Return (X, Y) of the center of cell containing provided text 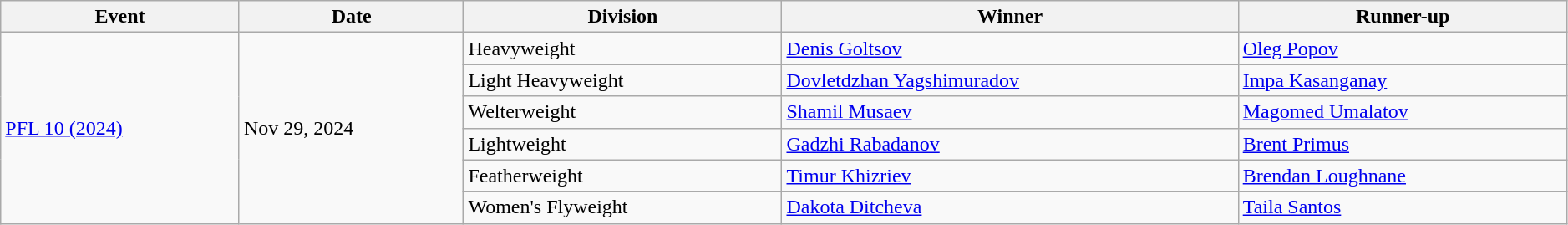
Event (120, 17)
Featherweight (623, 176)
Light Heavyweight (623, 80)
Dovletdzhan Yagshimuradov (1010, 80)
Women's Flyweight (623, 207)
Lightweight (623, 144)
Brendan Loughnane (1403, 176)
Shamil Musaev (1010, 112)
Dakota Ditcheva (1010, 207)
Welterweight (623, 112)
Nov 29, 2024 (351, 128)
Division (623, 17)
Timur Khizriev (1010, 176)
Oleg Popov (1403, 49)
Denis Goltsov (1010, 49)
Runner-up (1403, 17)
Date (351, 17)
Magomed Umalatov (1403, 112)
Gadzhi Rabadanov (1010, 144)
Taila Santos (1403, 207)
Heavyweight (623, 49)
Impa Kasanganay (1403, 80)
Winner (1010, 17)
Brent Primus (1403, 144)
PFL 10 (2024) (120, 128)
